Pinpoint the cell where the given text exists, returning its (X, Y) midpoint coordinate. 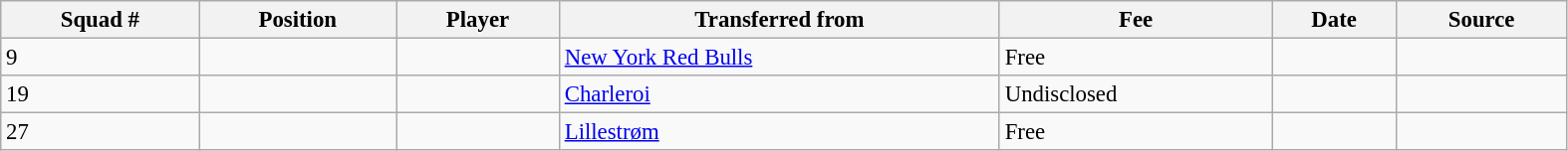
Charleroi (779, 94)
Source (1480, 20)
19 (100, 94)
New York Red Bulls (779, 58)
Squad # (100, 20)
Transferred from (779, 20)
Position (298, 20)
9 (100, 58)
Fee (1136, 20)
Lillestrøm (779, 132)
Undisclosed (1136, 94)
Date (1335, 20)
27 (100, 132)
Player (478, 20)
